From the cell containing the given text, extract its center point as (X, Y) coordinate. 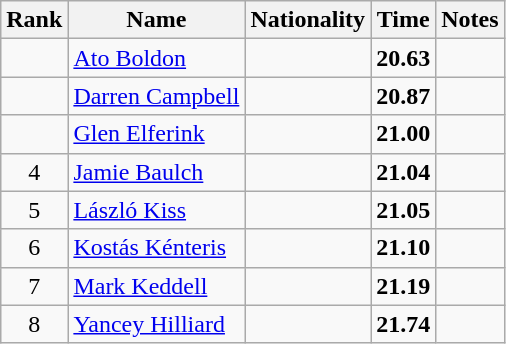
Jamie Baulch (156, 172)
5 (34, 210)
László Kiss (156, 210)
21.10 (404, 248)
Name (156, 20)
Rank (34, 20)
21.00 (404, 134)
Nationality (308, 20)
Time (404, 20)
6 (34, 248)
20.87 (404, 96)
Kostás Kénteris (156, 248)
Yancey Hilliard (156, 324)
21.05 (404, 210)
21.04 (404, 172)
4 (34, 172)
21.74 (404, 324)
7 (34, 286)
Mark Keddell (156, 286)
8 (34, 324)
Darren Campbell (156, 96)
Ato Boldon (156, 58)
21.19 (404, 286)
Glen Elferink (156, 134)
Notes (470, 20)
20.63 (404, 58)
